Locate the cell with the specified text and output its (x, y) center coordinate. 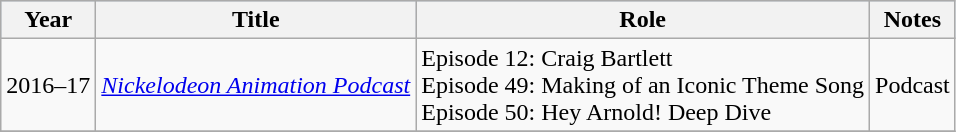
Title (256, 20)
Role (643, 20)
Nickelodeon Animation Podcast (256, 85)
Year (48, 20)
2016–17 (48, 85)
Podcast (913, 85)
Episode 12: Craig BartlettEpisode 49: Making of an Iconic Theme SongEpisode 50: Hey Arnold! Deep Dive (643, 85)
Notes (913, 20)
